From the cell containing the given text, extract its center point as [X, Y] coordinate. 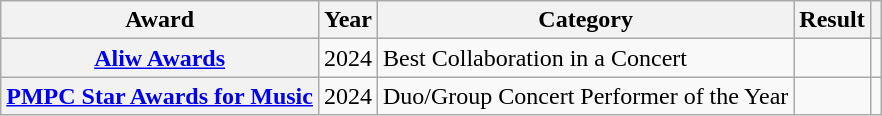
Year [348, 20]
Best Collaboration in a Concert [586, 58]
Duo/Group Concert Performer of the Year [586, 96]
PMPC Star Awards for Music [160, 96]
Aliw Awards [160, 58]
Category [586, 20]
Result [832, 20]
Award [160, 20]
